Determine the (x, y) coordinate at the center of the cell enclosing the given text.  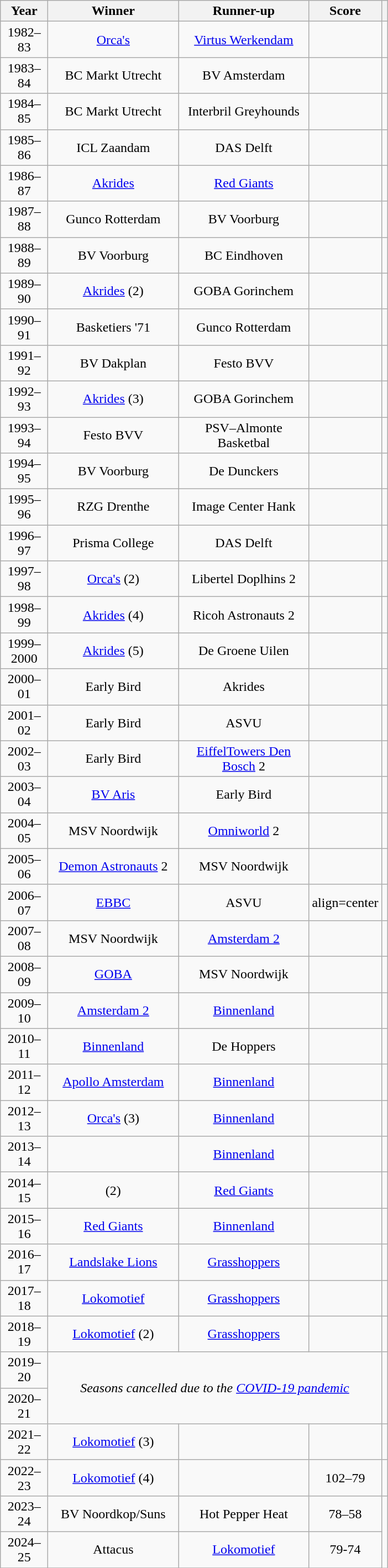
Akrides (5) (113, 651)
Runner-up (244, 11)
Ricoh Astronauts 2 (244, 615)
Virtus Werkendam (244, 40)
2003–04 (24, 795)
EiffelTowers Den Bosch 2 (244, 758)
Interbril Greyhounds (244, 112)
Seasons cancelled due to the COVID-19 pandemic (214, 1388)
2024–25 (24, 1550)
Orca's (3) (113, 1119)
Prisma College (113, 543)
1988–89 (24, 255)
2010–11 (24, 1047)
1992–93 (24, 399)
1997–98 (24, 579)
2000–01 (24, 686)
2006–07 (24, 902)
1991–92 (24, 363)
2002–03 (24, 758)
Lokomotief (4) (113, 1478)
2019–20 (24, 1370)
2016–17 (24, 1262)
1995–96 (24, 507)
2001–02 (24, 723)
Score (345, 11)
align=center (345, 902)
1985–86 (24, 147)
2021–22 (24, 1441)
2007–08 (24, 938)
2014–15 (24, 1191)
ICL Zaandam (113, 147)
Orca's (2) (113, 579)
2023–24 (24, 1513)
2017–18 (24, 1298)
1987–88 (24, 219)
Libertel Doplhins 2 (244, 579)
Lokomotief (3) (113, 1441)
BV Dakplan (113, 363)
GOBA (113, 974)
BV Noordkop/Suns (113, 1513)
2020–21 (24, 1406)
102–79 (345, 1478)
2015–16 (24, 1226)
Landslake Lions (113, 1262)
PSV–Almonte Basketbal (244, 434)
1990–91 (24, 327)
Year (24, 11)
Akrides (3) (113, 399)
De Groene Uilen (244, 651)
EBBC (113, 902)
1984–85 (24, 112)
2013–14 (24, 1154)
Image Center Hank (244, 507)
Akrides (4) (113, 615)
2018–19 (24, 1334)
Orca's (113, 40)
2012–13 (24, 1119)
De Hoppers (244, 1047)
Demon Astronauts 2 (113, 867)
1982–83 (24, 40)
Winner (113, 11)
BC Eindhoven (244, 255)
De Dunckers (244, 471)
1993–94 (24, 434)
1983–84 (24, 75)
1998–99 (24, 615)
Basketiers '71 (113, 327)
Apollo Amsterdam (113, 1082)
BV Amsterdam (244, 75)
2004–05 (24, 830)
2009–10 (24, 1010)
2005–06 (24, 867)
1994–95 (24, 471)
Lokomotief (2) (113, 1334)
78–58 (345, 1513)
1999–2000 (24, 651)
Attacus (113, 1550)
1996–97 (24, 543)
2022–23 (24, 1478)
Hot Pepper Heat (244, 1513)
(2) (113, 1191)
2011–12 (24, 1082)
BV Aris (113, 795)
1986–87 (24, 183)
RZG Drenthe (113, 507)
1989–90 (24, 291)
Akrides (2) (113, 291)
2008–09 (24, 974)
79-74 (345, 1550)
Omniworld 2 (244, 830)
